Identify which cell holds the provided text, then report its (x, y) central coordinate. 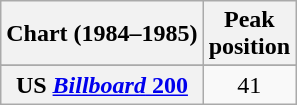
Chart (1984–1985) (102, 34)
Peakposition (249, 34)
41 (249, 85)
US Billboard 200 (102, 85)
